Scan for the cell matching the given text and deliver its [X, Y] coordinate at center. 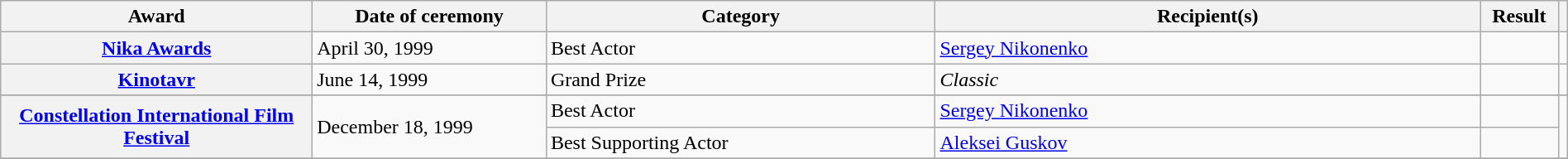
Kinotavr [157, 79]
Award [157, 17]
Date of ceremony [430, 17]
Best Supporting Actor [741, 142]
Recipient(s) [1207, 17]
Result [1520, 17]
Aleksei Guskov [1207, 142]
April 30, 1999 [430, 48]
Grand Prize [741, 79]
December 18, 1999 [430, 127]
Classic [1207, 79]
Category [741, 17]
Constellation International Film Festival [157, 127]
Nika Awards [157, 48]
June 14, 1999 [430, 79]
